Return the (x, y) coordinate for the center point of the cell that contains the specified text.  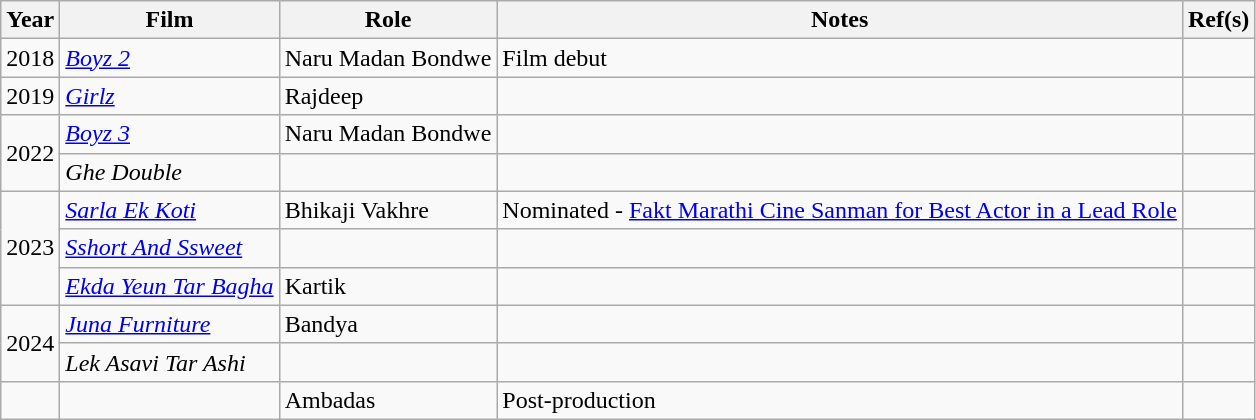
2022 (30, 153)
Notes (840, 20)
Bhikaji Vakhre (388, 210)
Juna Furniture (170, 324)
Film (170, 20)
Sarla Ek Koti (170, 210)
Boyz 2 (170, 58)
Year (30, 20)
Bandya (388, 324)
2023 (30, 248)
Rajdeep (388, 96)
Ambadas (388, 400)
Girlz (170, 96)
2019 (30, 96)
Ekda Yeun Tar Bagha (170, 286)
2024 (30, 343)
Kartik (388, 286)
Sshort And Ssweet (170, 248)
Ghe Double (170, 172)
Nominated - Fakt Marathi Cine Sanman for Best Actor in a Lead Role (840, 210)
Film debut (840, 58)
Role (388, 20)
Lek Asavi Tar Ashi (170, 362)
2018 (30, 58)
Boyz 3 (170, 134)
Ref(s) (1218, 20)
Post-production (840, 400)
